Detect which cell encompasses the target text, then output its (X, Y) center coordinate. 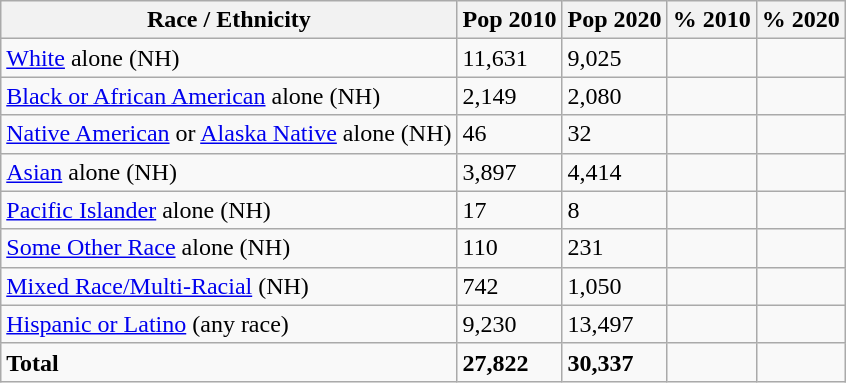
% 2010 (712, 20)
Mixed Race/Multi-Racial (NH) (229, 286)
8 (614, 210)
30,337 (614, 362)
11,631 (510, 58)
742 (510, 286)
Black or African American alone (NH) (229, 96)
4,414 (614, 172)
17 (510, 210)
110 (510, 248)
Total (229, 362)
1,050 (614, 286)
3,897 (510, 172)
% 2020 (800, 20)
9,025 (614, 58)
Native American or Alaska Native alone (NH) (229, 134)
Pacific Islander alone (NH) (229, 210)
13,497 (614, 324)
Hispanic or Latino (any race) (229, 324)
White alone (NH) (229, 58)
2,080 (614, 96)
32 (614, 134)
Race / Ethnicity (229, 20)
231 (614, 248)
9,230 (510, 324)
2,149 (510, 96)
Asian alone (NH) (229, 172)
Pop 2010 (510, 20)
46 (510, 134)
Pop 2020 (614, 20)
Some Other Race alone (NH) (229, 248)
27,822 (510, 362)
